Identify which cell holds the provided text, then report its (x, y) central coordinate. 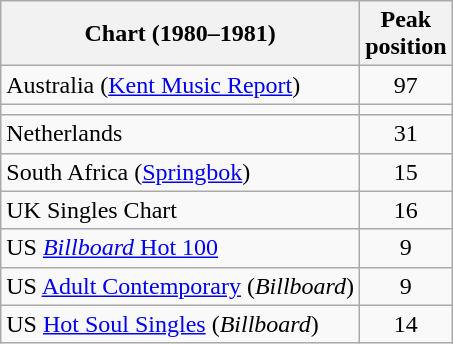
South Africa (Springbok) (180, 172)
14 (406, 324)
US Billboard Hot 100 (180, 248)
US Adult Contemporary (Billboard) (180, 286)
97 (406, 85)
Peakposition (406, 34)
31 (406, 134)
15 (406, 172)
US Hot Soul Singles (Billboard) (180, 324)
Netherlands (180, 134)
Chart (1980–1981) (180, 34)
Australia (Kent Music Report) (180, 85)
16 (406, 210)
UK Singles Chart (180, 210)
